Capture the cell that displays the provided text and extract its [x, y] central coordinate. 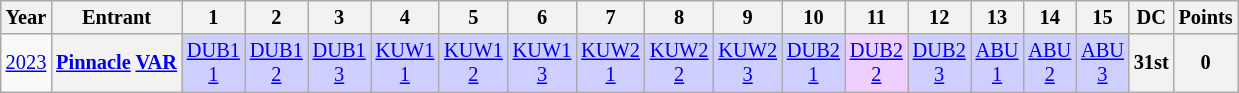
DUB11 [214, 63]
11 [876, 17]
ABU1 [998, 63]
KUW11 [406, 63]
ABU2 [1050, 63]
Entrant [116, 17]
DUB12 [276, 63]
DUB21 [814, 63]
14 [1050, 17]
3 [340, 17]
31st [1152, 63]
KUW23 [748, 63]
7 [610, 17]
13 [998, 17]
KUW12 [474, 63]
KUW22 [680, 63]
Points [1206, 17]
Pinnacle VAR [116, 63]
15 [1102, 17]
5 [474, 17]
1 [214, 17]
KUW13 [542, 63]
DC [1152, 17]
10 [814, 17]
12 [940, 17]
DUB23 [940, 63]
DUB13 [340, 63]
2023 [26, 63]
0 [1206, 63]
2 [276, 17]
9 [748, 17]
6 [542, 17]
8 [680, 17]
ABU3 [1102, 63]
Year [26, 17]
KUW21 [610, 63]
4 [406, 17]
DUB22 [876, 63]
